Determine the (X, Y) coordinate at the center of the cell enclosing the given text.  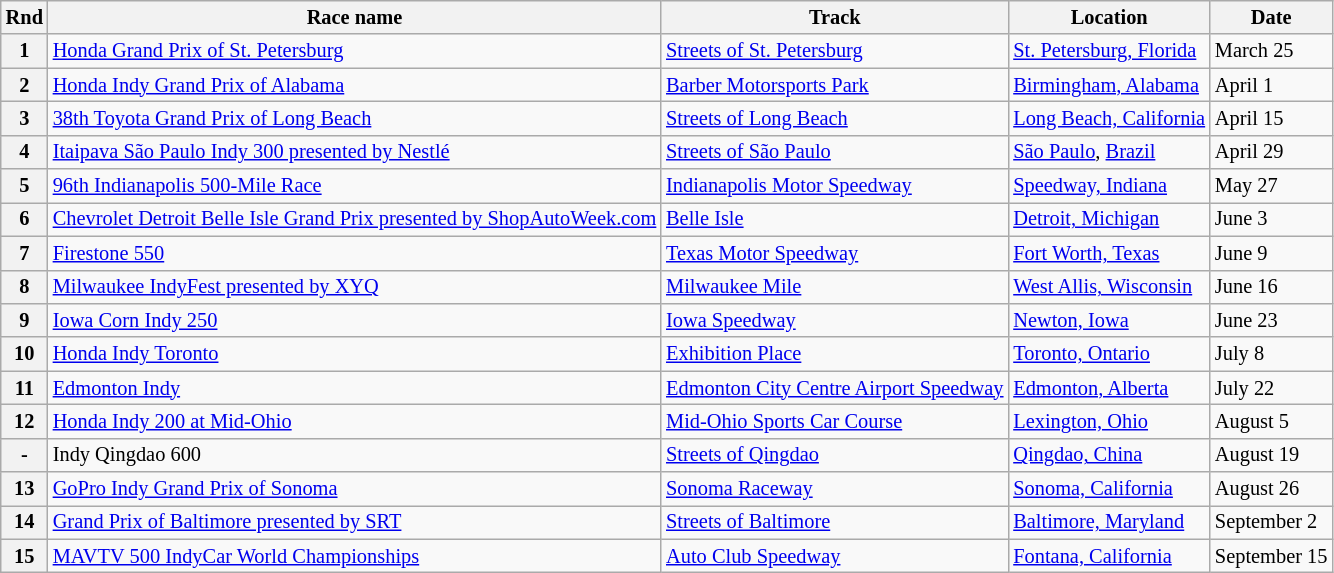
Grand Prix of Baltimore presented by SRT (354, 522)
June 3 (1271, 219)
Mid-Ohio Sports Car Course (834, 421)
Baltimore, Maryland (1109, 522)
Indy Qingdao 600 (354, 455)
Iowa Speedway (834, 320)
38th Toyota Grand Prix of Long Beach (354, 118)
1 (24, 51)
14 (24, 522)
Location (1109, 17)
Edmonton, Alberta (1109, 388)
13 (24, 489)
Sonoma, California (1109, 489)
5 (24, 186)
Indianapolis Motor Speedway (834, 186)
Fontana, California (1109, 556)
September 2 (1271, 522)
Lexington, Ohio (1109, 421)
Edmonton City Centre Airport Speedway (834, 388)
September 15 (1271, 556)
3 (24, 118)
Birmingham, Alabama (1109, 85)
Streets of Baltimore (834, 522)
2 (24, 85)
GoPro Indy Grand Prix of Sonoma (354, 489)
Chevrolet Detroit Belle Isle Grand Prix presented by ShopAutoWeek.com (354, 219)
April 29 (1271, 152)
Barber Motorsports Park (834, 85)
Exhibition Place (834, 354)
Milwaukee Mile (834, 287)
10 (24, 354)
Long Beach, California (1109, 118)
West Allis, Wisconsin (1109, 287)
Firestone 550 (354, 253)
6 (24, 219)
Streets of Long Beach (834, 118)
Toronto, Ontario (1109, 354)
April 15 (1271, 118)
Belle Isle (834, 219)
7 (24, 253)
Edmonton Indy (354, 388)
August 5 (1271, 421)
Honda Indy 200 at Mid-Ohio (354, 421)
Streets of Qingdao (834, 455)
Qingdao, China (1109, 455)
Auto Club Speedway (834, 556)
June 9 (1271, 253)
4 (24, 152)
São Paulo, Brazil (1109, 152)
June 16 (1271, 287)
May 27 (1271, 186)
Honda Indy Grand Prix of Alabama (354, 85)
Texas Motor Speedway (834, 253)
Sonoma Raceway (834, 489)
12 (24, 421)
June 23 (1271, 320)
9 (24, 320)
March 25 (1271, 51)
Iowa Corn Indy 250 (354, 320)
15 (24, 556)
11 (24, 388)
Race name (354, 17)
April 1 (1271, 85)
Itaipava São Paulo Indy 300 presented by Nestlé (354, 152)
St. Petersburg, Florida (1109, 51)
August 26 (1271, 489)
- (24, 455)
Track (834, 17)
July 22 (1271, 388)
Fort Worth, Texas (1109, 253)
August 19 (1271, 455)
MAVTV 500 IndyCar World Championships (354, 556)
Speedway, Indiana (1109, 186)
Honda Grand Prix of St. Petersburg (354, 51)
Detroit, Michigan (1109, 219)
8 (24, 287)
96th Indianapolis 500-Mile Race (354, 186)
July 8 (1271, 354)
Streets of São Paulo (834, 152)
Streets of St. Petersburg (834, 51)
Honda Indy Toronto (354, 354)
Date (1271, 17)
Newton, Iowa (1109, 320)
Rnd (24, 17)
Milwaukee IndyFest presented by XYQ (354, 287)
